For the text-containing cell, return its midpoint in [x, y] coordinate format. 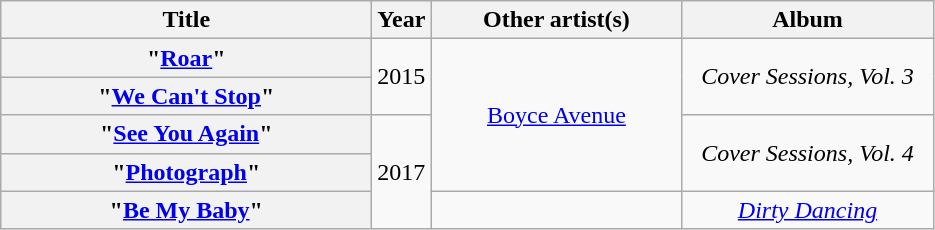
Other artist(s) [556, 20]
2017 [402, 172]
Cover Sessions, Vol. 3 [808, 77]
Album [808, 20]
"Be My Baby" [186, 210]
Year [402, 20]
"See You Again" [186, 134]
Title [186, 20]
"Roar" [186, 58]
"We Can't Stop" [186, 96]
"Photograph" [186, 172]
Boyce Avenue [556, 115]
2015 [402, 77]
Cover Sessions, Vol. 4 [808, 153]
Dirty Dancing [808, 210]
